Provide the (X, Y) coordinate of the cell's center where the given text is located.  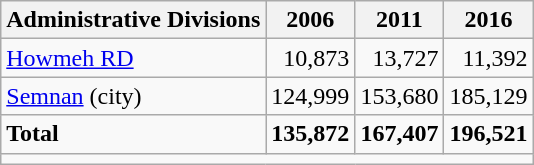
Administrative Divisions (134, 20)
2016 (488, 20)
135,872 (310, 134)
Semnan (city) (134, 96)
2011 (400, 20)
11,392 (488, 58)
Total (134, 134)
185,129 (488, 96)
2006 (310, 20)
10,873 (310, 58)
124,999 (310, 96)
Howmeh RD (134, 58)
153,680 (400, 96)
13,727 (400, 58)
167,407 (400, 134)
196,521 (488, 134)
